From the cell containing the given text, extract its center point as [x, y] coordinate. 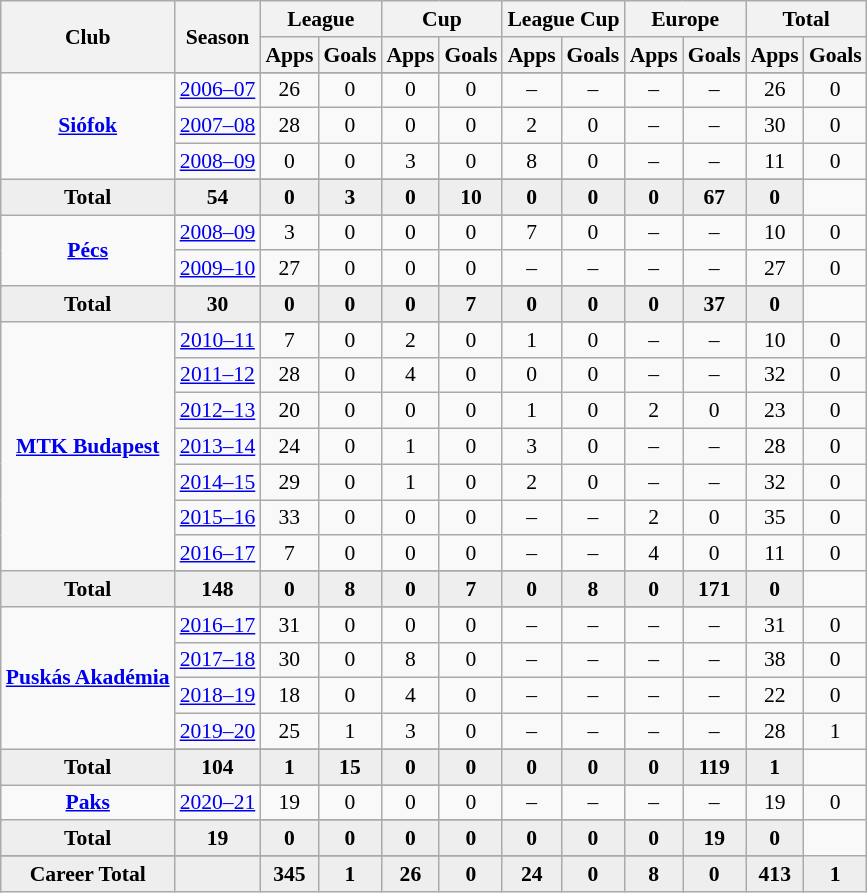
2011–12 [218, 375]
2015–16 [218, 518]
22 [775, 696]
23 [775, 411]
Season [218, 36]
2013–14 [218, 447]
2020–21 [218, 803]
Pécs [88, 250]
Puskás Akadémia [88, 678]
2006–07 [218, 90]
Siófok [88, 126]
20 [289, 411]
MTK Budapest [88, 446]
2010–11 [218, 340]
38 [775, 660]
2018–19 [218, 696]
2012–13 [218, 411]
2019–20 [218, 732]
104 [218, 767]
Career Total [88, 874]
2017–18 [218, 660]
2007–08 [218, 126]
League [320, 19]
148 [218, 589]
67 [714, 197]
Club [88, 36]
18 [289, 696]
2014–15 [218, 482]
33 [289, 518]
345 [289, 874]
37 [714, 304]
Cup [442, 19]
Paks [88, 803]
League Cup [563, 19]
119 [714, 767]
25 [289, 732]
54 [218, 197]
413 [775, 874]
29 [289, 482]
35 [775, 518]
171 [714, 589]
Europe [686, 19]
2009–10 [218, 269]
15 [350, 767]
